Identify which cell holds the provided text, then report its [X, Y] central coordinate. 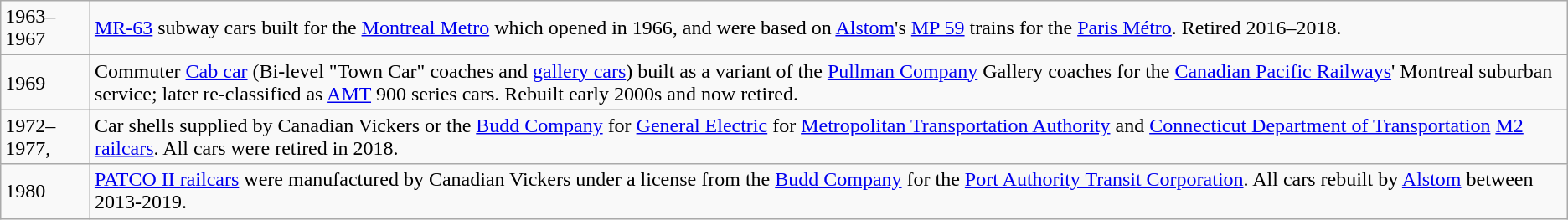
1969 [45, 82]
1963–1967 [45, 28]
1980 [45, 191]
1972–1977, [45, 137]
MR-63 subway cars built for the Montreal Metro which opened in 1966, and were based on Alstom's MP 59 trains for the Paris Métro. Retired 2016–2018. [828, 28]
